Identify which cell holds the provided text, then report its (x, y) central coordinate. 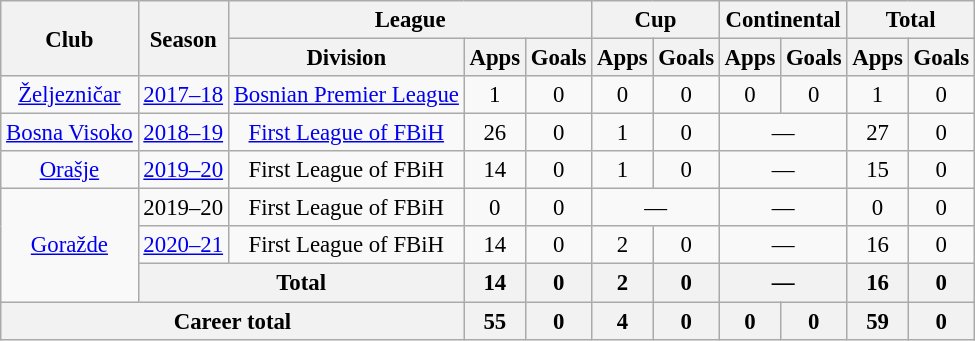
Continental (783, 20)
26 (494, 133)
2017–18 (183, 95)
Bosna Visoko (70, 133)
Club (70, 38)
15 (878, 170)
Career total (232, 321)
Bosnian Premier League (346, 95)
Season (183, 38)
League (410, 20)
Division (346, 58)
Cup (656, 20)
2018–19 (183, 133)
Željezničar (70, 95)
2020–21 (183, 245)
27 (878, 133)
55 (494, 321)
59 (878, 321)
Orašje (70, 170)
Goražde (70, 246)
4 (622, 321)
